Scan for the cell matching the given text and deliver its [X, Y] coordinate at center. 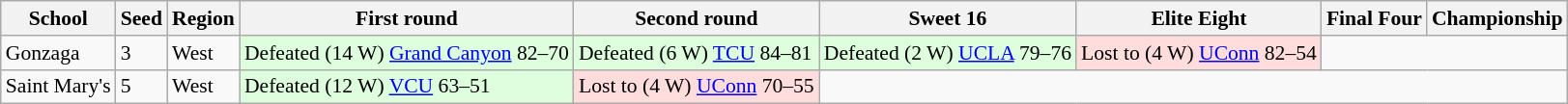
Lost to (4 W) UConn 82–54 [1199, 53]
5 [141, 87]
School [58, 18]
Final Four [1374, 18]
Region [203, 18]
Seed [141, 18]
Second round [697, 18]
First round [407, 18]
Sweet 16 [948, 18]
3 [141, 53]
Elite Eight [1199, 18]
Championship [1497, 18]
Defeated (14 W) Grand Canyon 82–70 [407, 53]
Gonzaga [58, 53]
Defeated (2 W) UCLA 79–76 [948, 53]
Defeated (12 W) VCU 63–51 [407, 87]
Defeated (6 W) TCU 84–81 [697, 53]
Saint Mary's [58, 87]
Lost to (4 W) UConn 70–55 [697, 87]
